Extract the [X, Y] coordinate from the center of the cell holding the provided text.  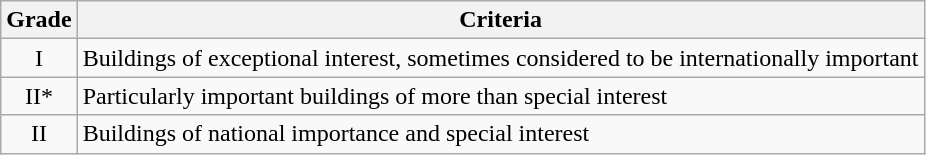
I [39, 58]
Particularly important buildings of more than special interest [500, 96]
Grade [39, 20]
II* [39, 96]
II [39, 134]
Buildings of national importance and special interest [500, 134]
Criteria [500, 20]
Buildings of exceptional interest, sometimes considered to be internationally important [500, 58]
